Identify which cell holds the provided text, then report its [X, Y] central coordinate. 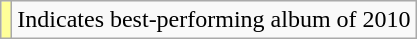
Indicates best-performing album of 2010 [214, 20]
